Identify which cell holds the provided text, then report its [X, Y] central coordinate. 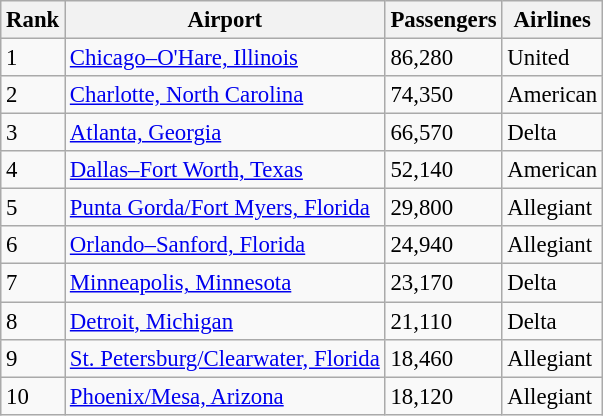
Punta Gorda/Fort Myers, Florida [226, 208]
Airport [226, 20]
Rank [33, 20]
4 [33, 170]
66,570 [444, 133]
Airlines [552, 20]
21,110 [444, 321]
Detroit, Michigan [226, 321]
Orlando–Sanford, Florida [226, 245]
8 [33, 321]
1 [33, 58]
3 [33, 133]
29,800 [444, 208]
Passengers [444, 20]
9 [33, 358]
86,280 [444, 58]
24,940 [444, 245]
Chicago–O'Hare, Illinois [226, 58]
Phoenix/Mesa, Arizona [226, 396]
Dallas–Fort Worth, Texas [226, 170]
Minneapolis, Minnesota [226, 283]
10 [33, 396]
6 [33, 245]
18,460 [444, 358]
United [552, 58]
2 [33, 95]
5 [33, 208]
23,170 [444, 283]
74,350 [444, 95]
7 [33, 283]
St. Petersburg/Clearwater, Florida [226, 358]
52,140 [444, 170]
Atlanta, Georgia [226, 133]
Charlotte, North Carolina [226, 95]
18,120 [444, 396]
